Capture the cell that displays the provided text and extract its [x, y] central coordinate. 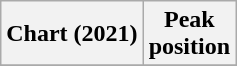
Chart (2021) [72, 34]
Peakposition [189, 34]
